Find where the given text appears and provide that cell's center as (X, Y) coordinate. 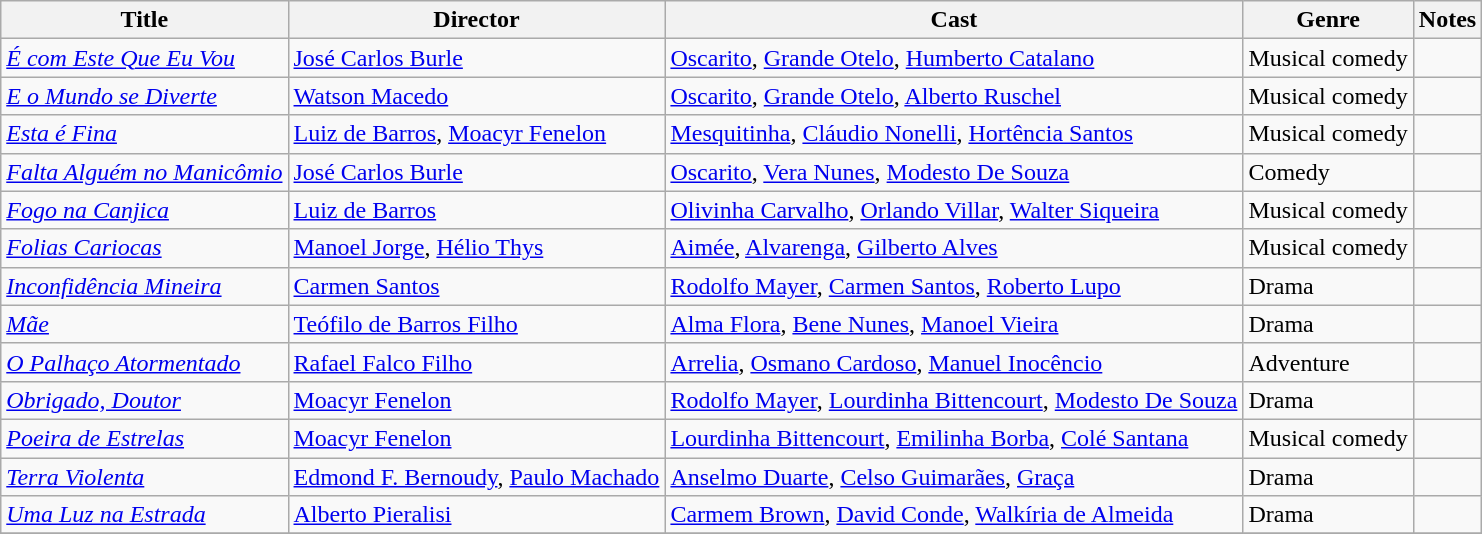
Carmen Santos (476, 286)
Oscarito, Vera Nunes, Modesto De Souza (954, 172)
Poeira de Estrelas (144, 438)
Esta é Fina (144, 134)
Director (476, 20)
Inconfidência Mineira (144, 286)
Rodolfo Mayer, Lourdinha Bittencourt, Modesto De Souza (954, 400)
Falta Alguém no Manicômio (144, 172)
Oscarito, Grande Otelo, Humberto Catalano (954, 58)
Oscarito, Grande Otelo, Alberto Ruschel (954, 96)
Notes (1447, 20)
Alberto Pieralisi (476, 515)
Lourdinha Bittencourt, Emilinha Borba, Colé Santana (954, 438)
E o Mundo se Diverte (144, 96)
Teófilo de Barros Filho (476, 324)
Obrigado, Doutor (144, 400)
Title (144, 20)
Mesquitinha, Cláudio Nonelli, Hortência Santos (954, 134)
Alma Flora, Bene Nunes, Manoel Vieira (954, 324)
Anselmo Duarte, Celso Guimarães, Graça (954, 477)
Comedy (1328, 172)
Folias Cariocas (144, 248)
Fogo na Canjica (144, 210)
Uma Luz na Estrada (144, 515)
Manoel Jorge, Hélio Thys (476, 248)
Watson Macedo (476, 96)
Cast (954, 20)
Aimée, Alvarenga, Gilberto Alves (954, 248)
É com Este Que Eu Vou (144, 58)
Olivinha Carvalho, Orlando Villar, Walter Siqueira (954, 210)
Terra Violenta (144, 477)
Genre (1328, 20)
Luiz de Barros, Moacyr Fenelon (476, 134)
Carmem Brown, David Conde, Walkíria de Almeida (954, 515)
O Palhaço Atormentado (144, 362)
Edmond F. Bernoudy, Paulo Machado (476, 477)
Rafael Falco Filho (476, 362)
Luiz de Barros (476, 210)
Adventure (1328, 362)
Rodolfo Mayer, Carmen Santos, Roberto Lupo (954, 286)
Mãe (144, 324)
Arrelia, Osmano Cardoso, Manuel Inocêncio (954, 362)
